Output the (x, y) coordinate of the center of the cell containing the given text.  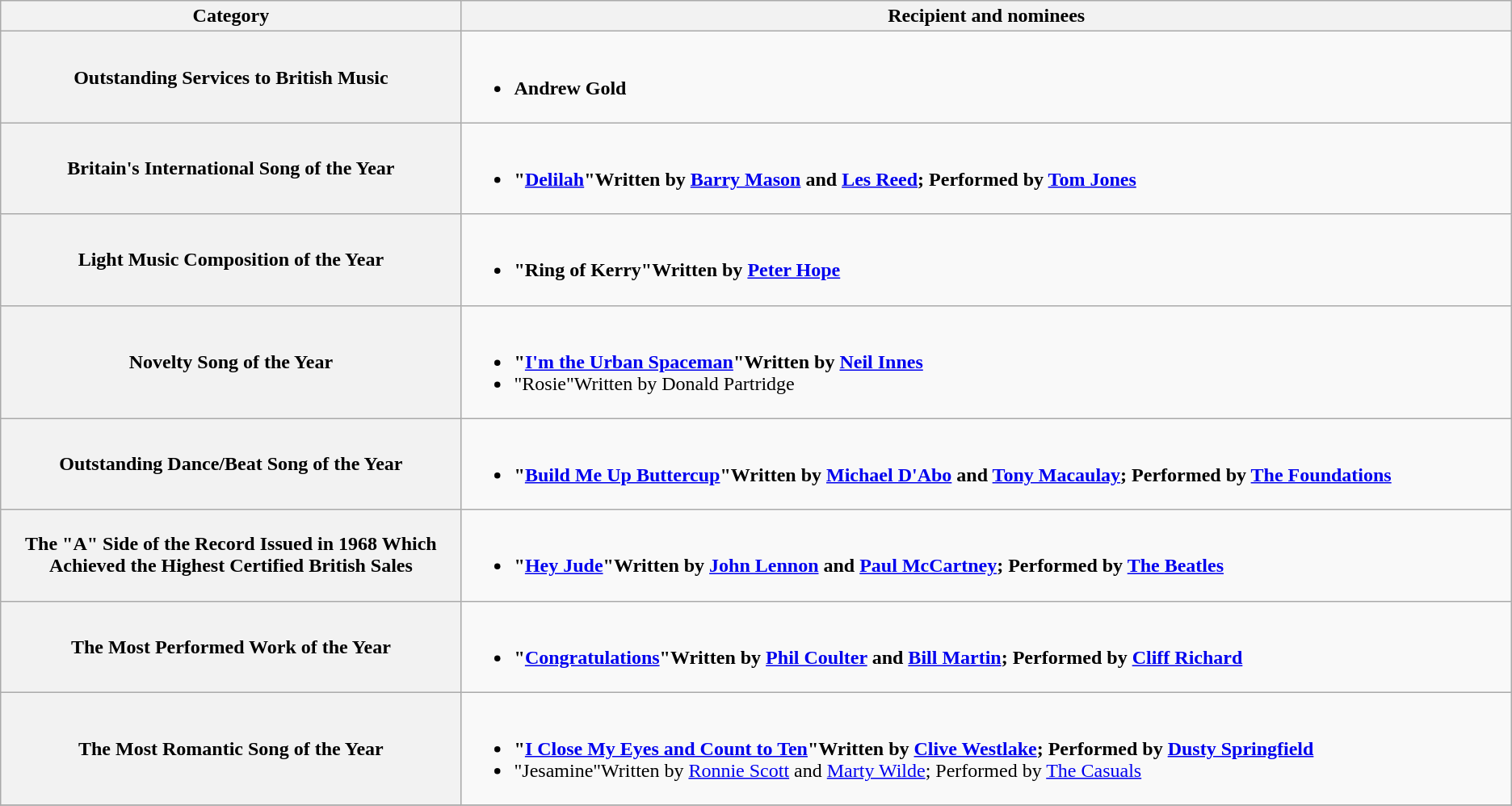
Britain's International Song of the Year (231, 168)
The "A" Side of the Record Issued in 1968 Which Achieved the Highest Certified British Sales (231, 556)
"Congratulations"Written by Phil Coulter and Bill Martin; Performed by Cliff Richard (986, 646)
Category (231, 16)
Outstanding Dance/Beat Song of the Year (231, 464)
"Delilah"Written by Barry Mason and Les Reed; Performed by Tom Jones (986, 168)
"Ring of Kerry"Written by Peter Hope (986, 260)
Andrew Gold (986, 78)
"I'm the Urban Spaceman"Written by Neil Innes"Rosie"Written by Donald Partridge (986, 362)
"Build Me Up Buttercup"Written by Michael D'Abo and Tony Macaulay; Performed by The Foundations (986, 464)
The Most Performed Work of the Year (231, 646)
Novelty Song of the Year (231, 362)
Light Music Composition of the Year (231, 260)
The Most Romantic Song of the Year (231, 749)
Outstanding Services to British Music (231, 78)
"Hey Jude"Written by John Lennon and Paul McCartney; Performed by The Beatles (986, 556)
Recipient and nominees (986, 16)
